Output the (x, y) coordinate of the center of the cell containing the given text.  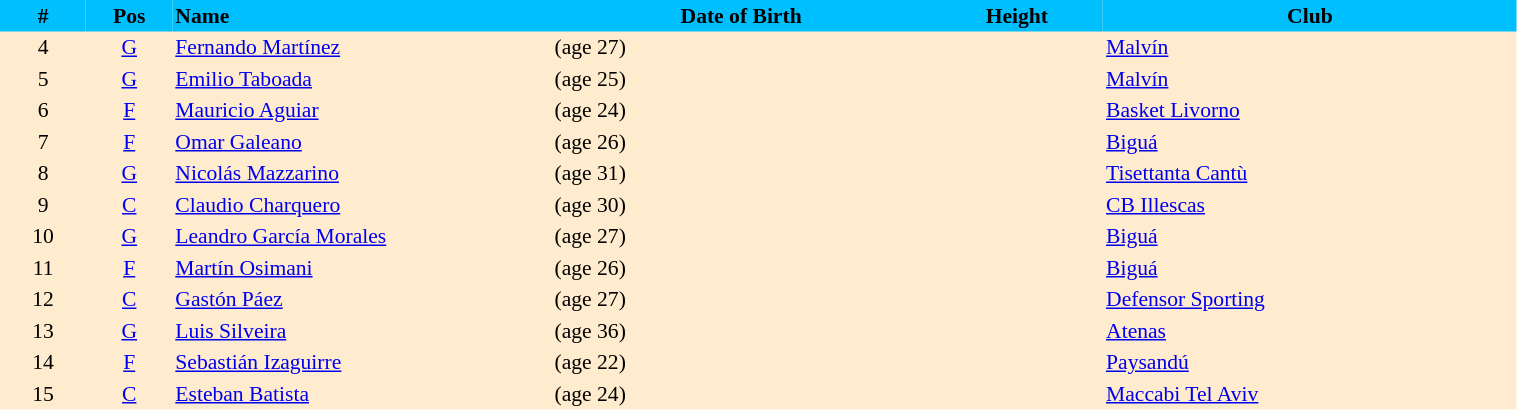
4 (43, 48)
Nicolás Mazzarino (362, 174)
Claudio Charquero (362, 205)
Defensor Sporting (1310, 300)
12 (43, 300)
8 (43, 174)
Leandro García Morales (362, 236)
13 (43, 331)
Omar Galeano (362, 142)
Emilio Taboada (362, 79)
Tisettanta Cantù (1310, 174)
(age 22) (742, 362)
Martín Osimani (362, 268)
11 (43, 268)
Atenas (1310, 331)
CB Illescas (1310, 205)
(age 31) (742, 174)
14 (43, 362)
10 (43, 236)
Luis Silveira (362, 331)
Maccabi Tel Aviv (1310, 394)
Esteban Batista (362, 394)
Sebastián Izaguirre (362, 362)
Club (1310, 16)
(age 30) (742, 205)
5 (43, 79)
Date of Birth (742, 16)
# (43, 16)
Gastón Páez (362, 300)
Mauricio Aguiar (362, 110)
Paysandú (1310, 362)
(age 25) (742, 79)
Fernando Martínez (362, 48)
6 (43, 110)
15 (43, 394)
Name (362, 16)
Basket Livorno (1310, 110)
7 (43, 142)
Pos (129, 16)
9 (43, 205)
(age 36) (742, 331)
Height (1017, 16)
